Search for the cell housing the specified text and yield its (x, y) center coordinate. 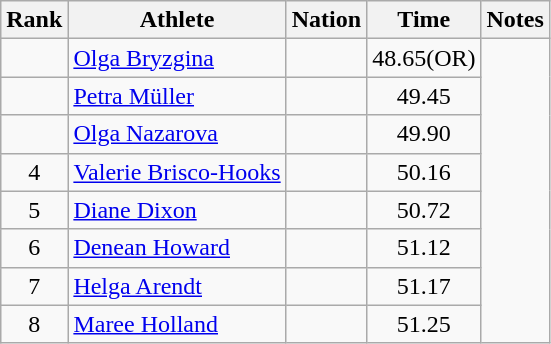
Valerie Brisco-Hooks (177, 172)
50.72 (424, 210)
Notes (515, 20)
50.16 (424, 172)
Olga Bryzgina (177, 58)
Diane Dixon (177, 210)
Maree Holland (177, 324)
49.90 (424, 134)
51.25 (424, 324)
51.12 (424, 248)
Time (424, 20)
6 (34, 248)
5 (34, 210)
Athlete (177, 20)
Rank (34, 20)
7 (34, 286)
8 (34, 324)
Nation (326, 20)
49.45 (424, 96)
Denean Howard (177, 248)
Petra Müller (177, 96)
Helga Arendt (177, 286)
Olga Nazarova (177, 134)
51.17 (424, 286)
48.65(OR) (424, 58)
4 (34, 172)
